Identify which cell holds the provided text, then report its (X, Y) central coordinate. 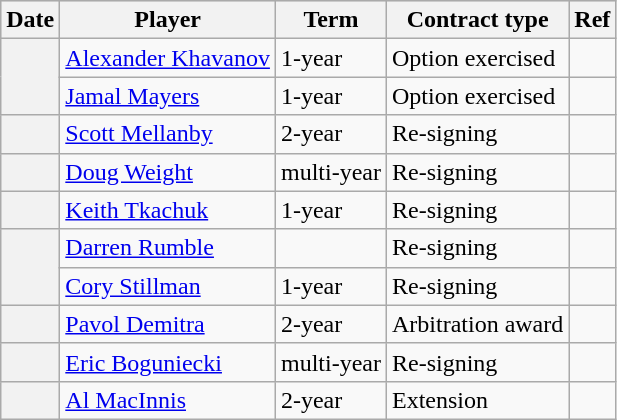
Keith Tkachuk (168, 210)
Eric Boguniecki (168, 362)
Cory Stillman (168, 286)
Player (168, 20)
Doug Weight (168, 172)
Jamal Mayers (168, 96)
Arbitration award (477, 324)
Term (330, 20)
Pavol Demitra (168, 324)
Scott Mellanby (168, 134)
Darren Rumble (168, 248)
Contract type (477, 20)
Alexander Khavanov (168, 58)
Al MacInnis (168, 400)
Ref (592, 20)
Extension (477, 400)
Date (30, 20)
